For the text-containing cell, return its midpoint in (x, y) coordinate format. 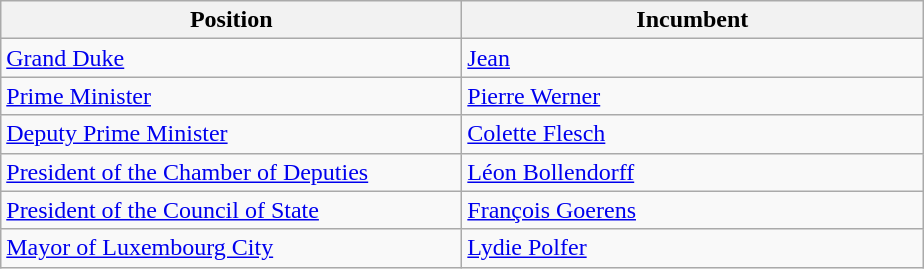
François Goerens (692, 210)
Prime Minister (232, 96)
President of the Council of State (232, 210)
Deputy Prime Minister (232, 134)
Position (232, 20)
Pierre Werner (692, 96)
Léon Bollendorff (692, 172)
Grand Duke (232, 58)
Jean (692, 58)
President of the Chamber of Deputies (232, 172)
Incumbent (692, 20)
Mayor of Luxembourg City (232, 248)
Lydie Polfer (692, 248)
Colette Flesch (692, 134)
